Return (X, Y) of the center of cell containing provided text 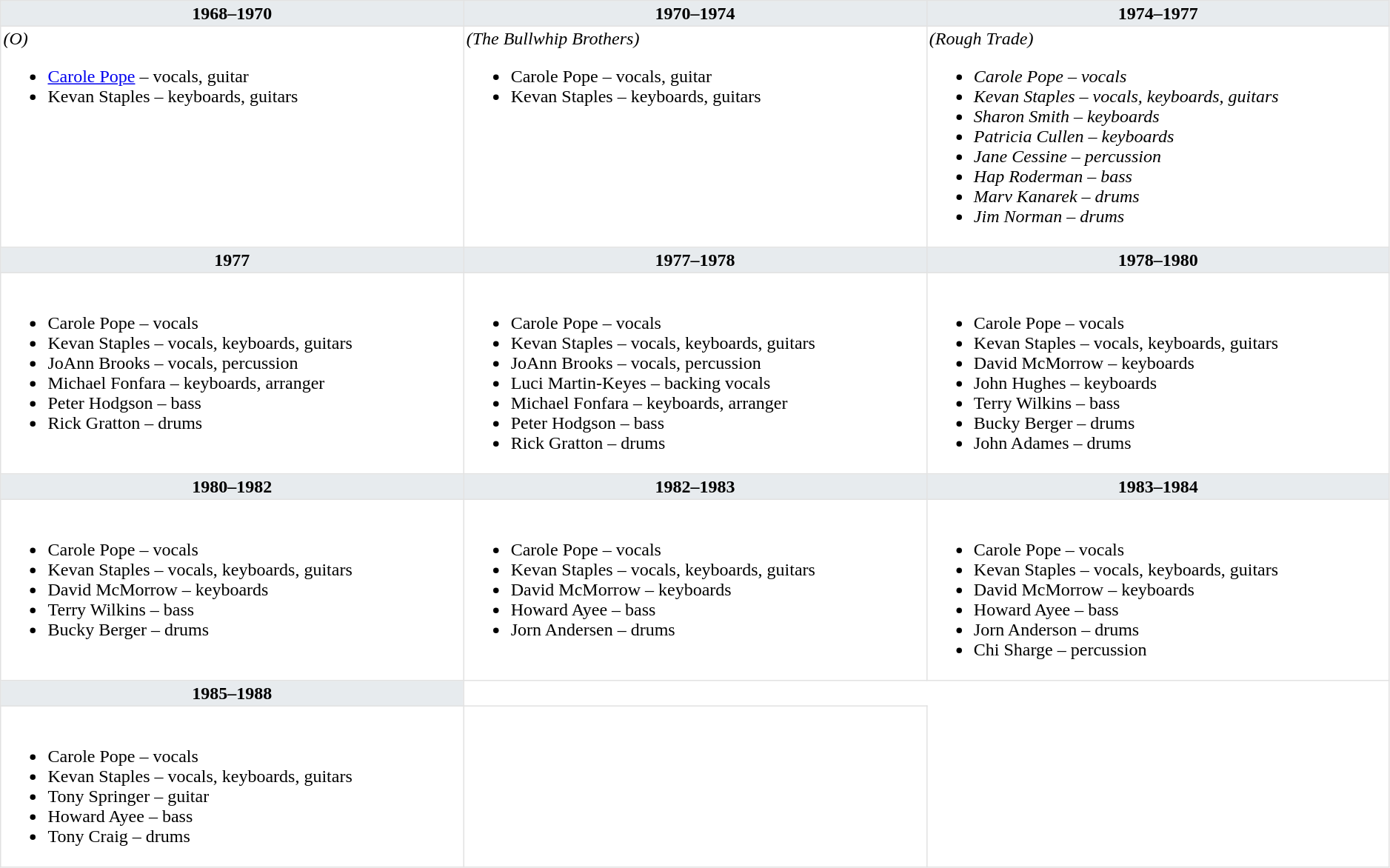
1980–1982 (233, 487)
Carole Pope – vocalsKevan Staples – vocals, keyboards, guitarsDavid McMorrow – keyboardsHoward Ayee – bassJorn Andersen – drums (695, 590)
1974–1977 (1158, 13)
1970–1974 (695, 13)
1977–1978 (695, 260)
Carole Pope – vocalsKevan Staples – vocals, keyboards, guitarsDavid McMorrow – keyboardsTerry Wilkins – bassBucky Berger – drums (233, 590)
1968–1970 (233, 13)
(O)Carole Pope – vocals, guitarKevan Staples – keyboards, guitars (233, 136)
Carole Pope – vocalsKevan Staples – vocals, keyboards, guitarsTony Springer – guitarHoward Ayee – bassTony Craig – drums (233, 787)
1982–1983 (695, 487)
1985–1988 (233, 693)
1977 (233, 260)
1983–1984 (1158, 487)
1978–1980 (1158, 260)
(The Bullwhip Brothers)Carole Pope – vocals, guitarKevan Staples – keyboards, guitars (695, 136)
